Return (x, y) of the center of cell containing provided text 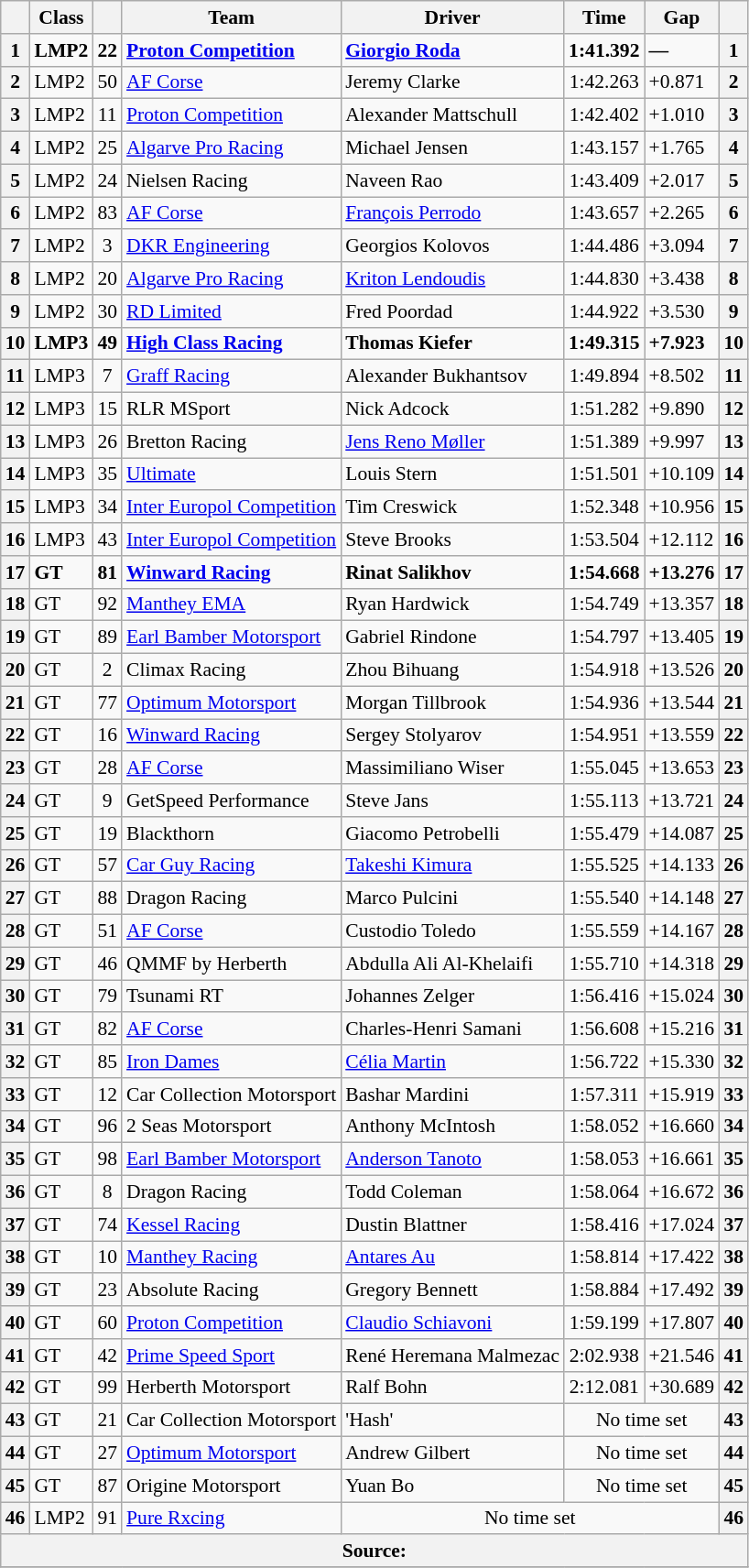
50 (107, 82)
QMMF by Herberth (231, 964)
1:54.936 (604, 702)
96 (107, 1127)
Steve Jans (452, 800)
1:51.501 (604, 474)
+2.265 (682, 213)
1:44.830 (604, 278)
RD Limited (231, 311)
Todd Coleman (452, 1192)
Nick Adcock (452, 409)
Prime Speed Sport (231, 1356)
1:54.749 (604, 604)
2 Seas Motorsport (231, 1127)
1:44.922 (604, 311)
Ultimate (231, 474)
+1.765 (682, 148)
Custodio Toledo (452, 931)
Abdulla Ali Al-Khelaifi (452, 964)
+21.546 (682, 1356)
+14.148 (682, 898)
79 (107, 996)
Fred Poordad (452, 311)
1:41.392 (604, 50)
+17.422 (682, 1258)
Anderson Tanoto (452, 1160)
Massimiliano Wiser (452, 768)
+13.653 (682, 768)
99 (107, 1388)
RLR MSport (231, 409)
René Heremana Malmezac (452, 1356)
+15.330 (682, 1062)
+13.559 (682, 735)
Driver (452, 17)
+1.010 (682, 115)
Time (604, 17)
1:55.525 (604, 866)
Andrew Gilbert (452, 1454)
+10.109 (682, 474)
Célia Martin (452, 1062)
Ralf Bohn (452, 1388)
98 (107, 1160)
1:58.416 (604, 1225)
Ryan Hardwick (452, 604)
Michael Jensen (452, 148)
+17.807 (682, 1323)
Gap (682, 17)
+17.024 (682, 1225)
+10.956 (682, 507)
1:42.402 (604, 115)
57 (107, 866)
Gregory Bennett (452, 1290)
GetSpeed Performance (231, 800)
+13.357 (682, 604)
83 (107, 213)
+13.405 (682, 637)
+0.871 (682, 82)
1:44.486 (604, 246)
+16.660 (682, 1127)
DKR Engineering (231, 246)
+17.492 (682, 1290)
Thomas Kiefer (452, 343)
Alexander Bukhantsov (452, 376)
Sergey Stolyarov (452, 735)
2:12.081 (604, 1388)
+15.024 (682, 996)
'Hash' (452, 1421)
1:55.479 (604, 833)
Steve Brooks (452, 539)
Marco Pulcini (452, 898)
1:54.668 (604, 572)
Claudio Schiavoni (452, 1323)
1:51.389 (604, 441)
Jeremy Clarke (452, 82)
+16.661 (682, 1160)
1:43.157 (604, 148)
+3.094 (682, 246)
Anthony McIntosh (452, 1127)
1:56.722 (604, 1062)
1:54.918 (604, 670)
Alexander Mattschull (452, 115)
82 (107, 1029)
— (682, 50)
Jens Reno Møller (452, 441)
1:58.814 (604, 1258)
Rinat Salikhov (452, 572)
Manthey EMA (231, 604)
Pure Rxcing (231, 1519)
Antares Au (452, 1258)
+9.997 (682, 441)
1:51.282 (604, 409)
+16.672 (682, 1192)
+12.112 (682, 539)
+9.890 (682, 409)
Blackthorn (231, 833)
60 (107, 1323)
Car Guy Racing (231, 866)
+13.276 (682, 572)
1:55.113 (604, 800)
1:54.951 (604, 735)
+13.721 (682, 800)
Absolute Racing (231, 1290)
+13.526 (682, 670)
1:53.504 (604, 539)
+15.919 (682, 1094)
+3.438 (682, 278)
Nielsen Racing (231, 180)
1:58.052 (604, 1127)
Dustin Blattner (452, 1225)
1:55.710 (604, 964)
Louis Stern (452, 474)
Yuan Bo (452, 1486)
+7.923 (682, 343)
Climax Racing (231, 670)
+14.133 (682, 866)
Herberth Motorsport (231, 1388)
1:58.884 (604, 1290)
1:58.064 (604, 1192)
Team (231, 17)
+13.544 (682, 702)
Takeshi Kimura (452, 866)
Origine Motorsport (231, 1486)
Source: (374, 1552)
Kessel Racing (231, 1225)
1:57.311 (604, 1094)
Bashar Mardini (452, 1094)
Kriton Lendoudis (452, 278)
1:56.416 (604, 996)
77 (107, 702)
Iron Dames (231, 1062)
1:55.540 (604, 898)
+2.017 (682, 180)
1:55.559 (604, 931)
Class (60, 17)
Zhou Bihuang (452, 670)
88 (107, 898)
Johannes Zelger (452, 996)
Morgan Tillbrook (452, 702)
1:58.053 (604, 1160)
49 (107, 343)
+8.502 (682, 376)
Giacomo Petrobelli (452, 833)
Graff Racing (231, 376)
87 (107, 1486)
1:49.315 (604, 343)
89 (107, 637)
+30.689 (682, 1388)
Gabriel Rindone (452, 637)
1:49.894 (604, 376)
51 (107, 931)
High Class Racing (231, 343)
Tim Creswick (452, 507)
1:43.657 (604, 213)
+14.087 (682, 833)
81 (107, 572)
Bretton Racing (231, 441)
1:54.797 (604, 637)
1:56.608 (604, 1029)
74 (107, 1225)
Naveen Rao (452, 180)
1:43.409 (604, 180)
1:59.199 (604, 1323)
+3.530 (682, 311)
Giorgio Roda (452, 50)
Manthey Racing (231, 1258)
2:02.938 (604, 1356)
+14.318 (682, 964)
+15.216 (682, 1029)
1:52.348 (604, 507)
92 (107, 604)
Tsunami RT (231, 996)
Charles-Henri Samani (452, 1029)
Georgios Kolovos (452, 246)
85 (107, 1062)
1:55.045 (604, 768)
91 (107, 1519)
François Perrodo (452, 213)
+14.167 (682, 931)
1:42.263 (604, 82)
